Output the (x, y) coordinate of the center of the cell containing the given text.  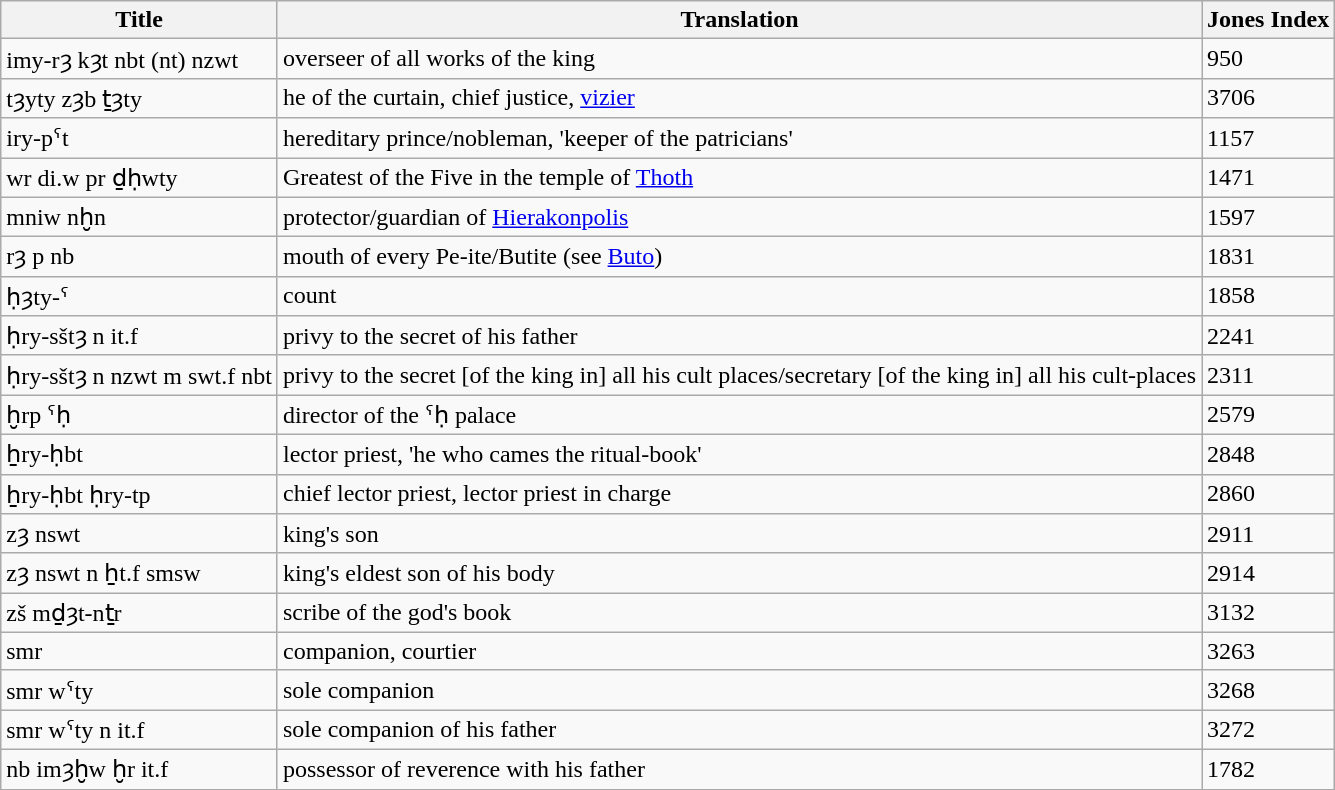
1471 (1268, 178)
3132 (1268, 613)
imy-rȝ kȝt nbt (nt) nzwt (140, 59)
1858 (1268, 296)
1831 (1268, 257)
mouth of every Pe-ite/Butite (see Buto) (739, 257)
ḥry-sštȝ n nzwt m swt.f nbt (140, 375)
smr (140, 651)
ẖry-ḥbt (140, 454)
3272 (1268, 730)
Greatest of the Five in the temple of Thoth (739, 178)
2914 (1268, 573)
2848 (1268, 454)
scribe of the god's book (739, 613)
Jones Index (1268, 20)
sole companion (739, 690)
privy to the secret [of the king in] all his cult places/secretary [of the king in] all his cult-places (739, 375)
zȝ nswt n ẖt.f smsw (140, 573)
3263 (1268, 651)
king's eldest son of his body (739, 573)
hereditary prince/nobleman, 'keeper of the patricians' (739, 138)
iry-pˁt (140, 138)
Translation (739, 20)
possessor of reverence with his father (739, 769)
lector priest, 'he who cames the ritual-book' (739, 454)
1157 (1268, 138)
privy to the secret of his father (739, 336)
wr di.w pr ḏḥwty (140, 178)
ẖry-ḥbt ḥry-tp (140, 494)
1782 (1268, 769)
mniw nḫn (140, 217)
nb imȝḫw ḫr it.f (140, 769)
2911 (1268, 534)
Title (140, 20)
director of the ˁḥ palace (739, 415)
he of the curtain, chief justice, vizier (739, 98)
king's son (739, 534)
950 (1268, 59)
rȝ p nb (140, 257)
tȝyty zȝb ṯȝty (140, 98)
overseer of all works of the king (739, 59)
count (739, 296)
protector/guardian of Hierakonpolis (739, 217)
1597 (1268, 217)
smr wˁty n it.f (140, 730)
zš mḏȝt-nṯr (140, 613)
2579 (1268, 415)
zȝ nswt (140, 534)
3706 (1268, 98)
smr wˁty (140, 690)
2311 (1268, 375)
sole companion of his father (739, 730)
chief lector priest, lector priest in charge (739, 494)
2241 (1268, 336)
2860 (1268, 494)
ḫrp ˁḥ (140, 415)
companion, courtier (739, 651)
ḥȝty-ˁ (140, 296)
3268 (1268, 690)
ḥry-sštȝ n it.f (140, 336)
